Return (x, y) of the center of cell containing provided text 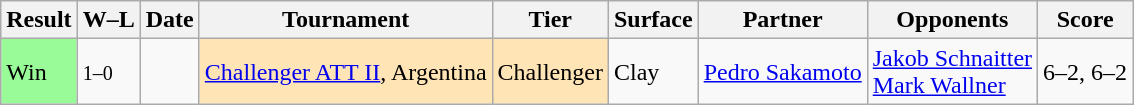
W–L (108, 20)
Opponents (952, 20)
Jakob Schnaitter Mark Wallner (952, 72)
Win (39, 72)
Challenger (550, 72)
Challenger ATT II, Argentina (346, 72)
6–2, 6–2 (1086, 72)
Pedro Sakamoto (782, 72)
Score (1086, 20)
1–0 (108, 72)
Tournament (346, 20)
Tier (550, 20)
Partner (782, 20)
Result (39, 20)
Clay (653, 72)
Surface (653, 20)
Date (170, 20)
